Scan for the cell matching the given text and deliver its (x, y) coordinate at center. 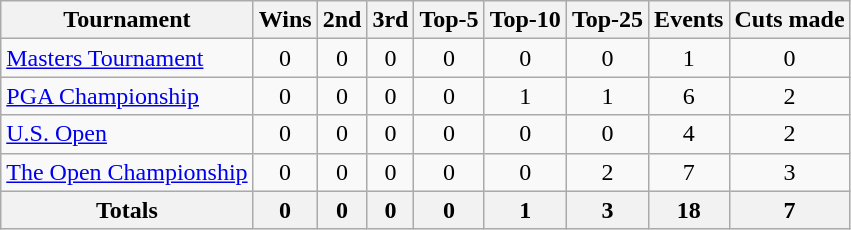
6 (689, 96)
Masters Tournament (127, 58)
18 (689, 210)
Top-10 (525, 20)
2nd (342, 20)
4 (689, 134)
Top-25 (607, 20)
Top-5 (449, 20)
PGA Championship (127, 96)
3rd (390, 20)
Totals (127, 210)
Events (689, 20)
Cuts made (790, 20)
U.S. Open (127, 134)
The Open Championship (127, 172)
Wins (285, 20)
Tournament (127, 20)
